Search for the cell housing the specified text and yield its (x, y) center coordinate. 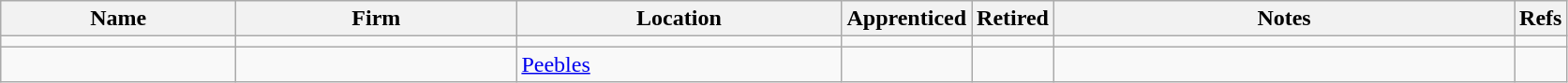
Location (679, 19)
Refs (1541, 19)
Retired (1013, 19)
Peebles (679, 64)
Firm (377, 19)
Name (118, 19)
Apprenticed (907, 19)
Notes (1284, 19)
